Return (x, y) of the center of cell containing provided text 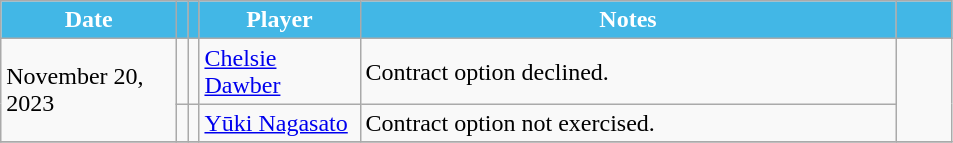
Contract option not exercised. (628, 123)
November 20, 2023 (89, 90)
Date (89, 20)
Player (280, 20)
Chelsie Dawber (280, 72)
Yūki Nagasato (280, 123)
Contract option declined. (628, 72)
Notes (628, 20)
